Provide the [X, Y] coordinate of the cell's center where the given text is located.  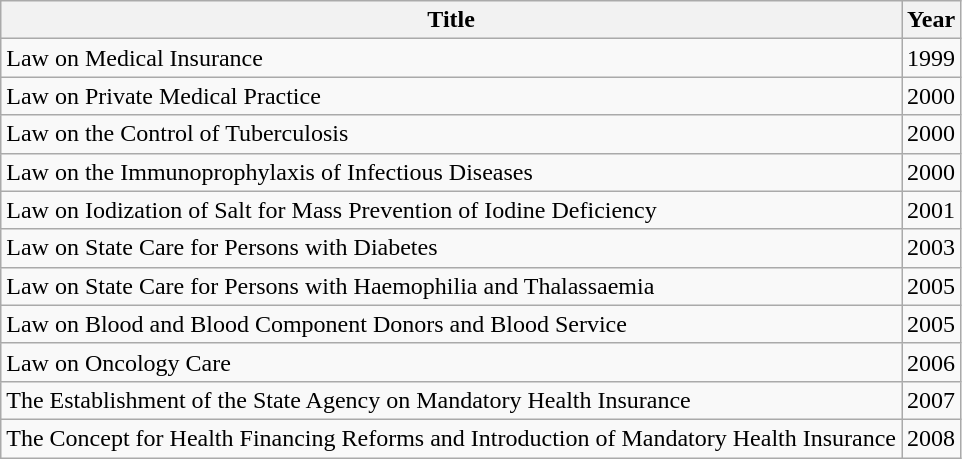
1999 [932, 58]
2006 [932, 362]
Law on the Immunoprophylaxis of Infectious Diseases [452, 172]
The Concept for Health Financing Reforms and Introduction of Mandatory Health Insurance [452, 438]
2001 [932, 210]
The Establishment of the State Agency on Mandatory Health Insurance [452, 400]
2003 [932, 248]
Law on Blood and Blood Component Donors and Blood Service [452, 324]
Law on Iodization of Salt for Mass Prevention of Iodine Deficiency [452, 210]
Law on Oncology Care [452, 362]
Law on State Care for Persons with Diabetes [452, 248]
Law on Medical Insurance [452, 58]
Year [932, 20]
2007 [932, 400]
Law on Private Medical Practice [452, 96]
Title [452, 20]
Law on State Care for Persons with Haemophilia and Thalassaemia [452, 286]
Law on the Control of Tuberculosis [452, 134]
2008 [932, 438]
